Return (X, Y) of the center of cell containing provided text 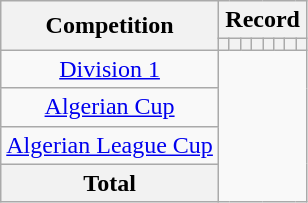
Algerian Cup (110, 107)
Competition (110, 26)
Division 1 (110, 69)
Record (262, 20)
Total (110, 183)
Algerian League Cup (110, 145)
